Identify which cell holds the provided text, then report its (X, Y) central coordinate. 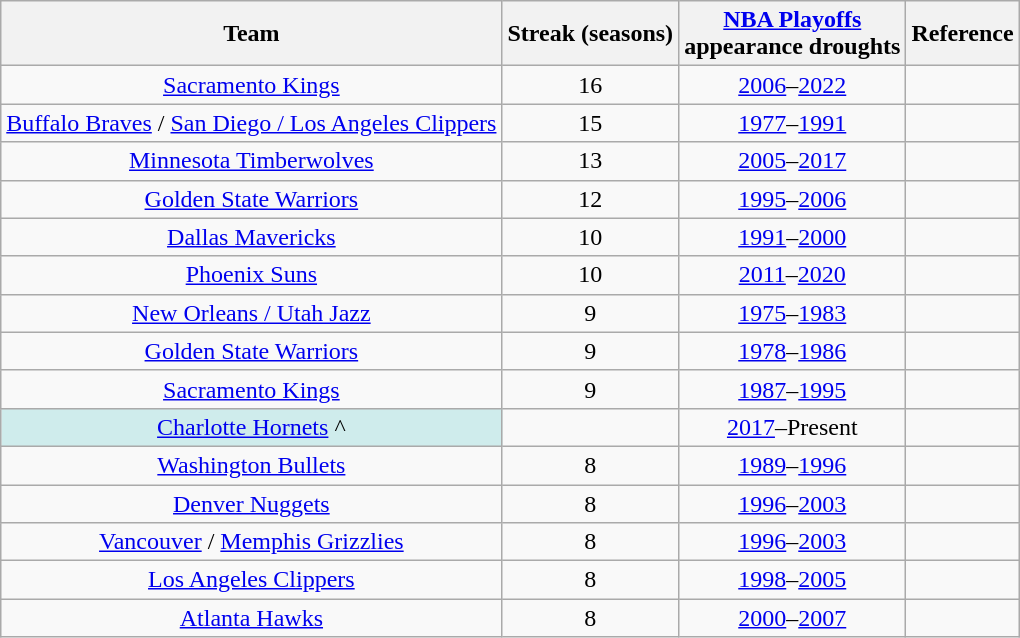
2005–2017 (792, 161)
1975–1983 (792, 313)
12 (590, 199)
Denver Nuggets (252, 503)
Buffalo Braves / San Diego / Los Angeles Clippers (252, 123)
16 (590, 85)
Team (252, 34)
Streak (seasons) (590, 34)
Phoenix Suns (252, 275)
1998–2005 (792, 580)
Los Angeles Clippers (252, 580)
Washington Bullets (252, 465)
Charlotte Hornets ^ (252, 427)
NBA Playoffsappearance droughts (792, 34)
2006–2022 (792, 85)
Minnesota Timberwolves (252, 161)
2017–Present (792, 427)
New Orleans / Utah Jazz (252, 313)
Dallas Mavericks (252, 237)
15 (590, 123)
1991–2000 (792, 237)
2000–2007 (792, 618)
1978–1986 (792, 351)
1995–2006 (792, 199)
2011–2020 (792, 275)
Atlanta Hawks (252, 618)
Reference (962, 34)
1989–1996 (792, 465)
13 (590, 161)
Vancouver / Memphis Grizzlies (252, 542)
1977–1991 (792, 123)
1987–1995 (792, 389)
